Search for the cell housing the specified text and yield its [x, y] center coordinate. 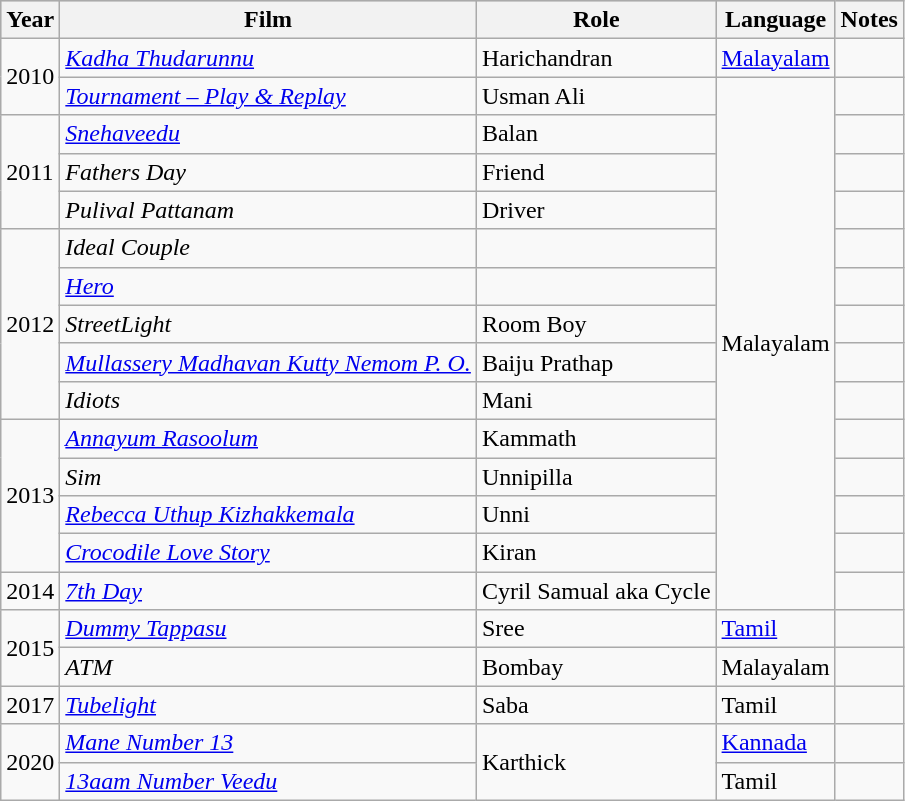
Kiran [596, 553]
Saba [596, 705]
Notes [869, 20]
Mani [596, 400]
Sim [268, 477]
Kannada [776, 743]
Hero [268, 286]
2010 [30, 77]
Mullassery Madhavan Kutty Nemom P. O. [268, 362]
Usman Ali [596, 96]
Kadha Thudarunnu [268, 58]
Fathers Day [268, 172]
2012 [30, 324]
Tournament – Play & Replay [268, 96]
Kammath [596, 438]
Ideal Couple [268, 248]
7th Day [268, 591]
Bombay [596, 667]
Role [596, 20]
13aam Number Veedu [268, 781]
Idiots [268, 400]
Cyril Samual aka Cycle [596, 591]
Baiju Prathap [596, 362]
Rebecca Uthup Kizhakkemala [268, 515]
Dummy Tappasu [268, 629]
Snehaveedu [268, 134]
Pulival Pattanam [268, 210]
2017 [30, 705]
Balan [596, 134]
2015 [30, 648]
Language [776, 20]
Crocodile Love Story [268, 553]
ATM [268, 667]
Harichandran [596, 58]
Tubelight [268, 705]
Film [268, 20]
StreetLight [268, 324]
2013 [30, 495]
Year [30, 20]
Mane Number 13 [268, 743]
Sree [596, 629]
Unni [596, 515]
2011 [30, 172]
Annayum Rasoolum [268, 438]
2020 [30, 762]
Driver [596, 210]
Friend [596, 172]
Karthick [596, 762]
Unnipilla [596, 477]
Room Boy [596, 324]
2014 [30, 591]
